Scan for the cell matching the given text and deliver its (x, y) coordinate at center. 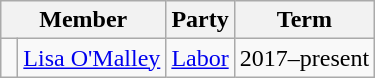
Lisa O'Malley (92, 58)
Labor (200, 58)
Party (200, 20)
Member (84, 20)
2017–present (304, 58)
Term (304, 20)
